Detect which cell encompasses the target text, then output its [x, y] center coordinate. 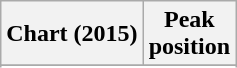
Peakposition [189, 34]
Chart (2015) [72, 34]
